From the cell containing the given text, extract its center point as (x, y) coordinate. 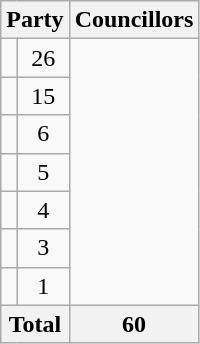
5 (43, 172)
15 (43, 96)
4 (43, 210)
26 (43, 58)
Party (35, 20)
Councillors (134, 20)
Total (35, 324)
60 (134, 324)
6 (43, 134)
1 (43, 286)
3 (43, 248)
